Return (x, y) of the center of cell containing provided text 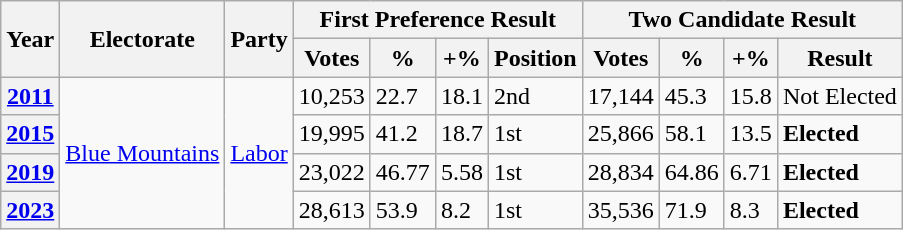
6.71 (750, 172)
18.1 (462, 96)
5.58 (462, 172)
23,022 (332, 172)
2nd (535, 96)
22.7 (402, 96)
2011 (30, 96)
45.3 (692, 96)
8.2 (462, 210)
Party (259, 39)
64.86 (692, 172)
10,253 (332, 96)
Result (840, 58)
41.2 (402, 134)
Year (30, 39)
58.1 (692, 134)
19,995 (332, 134)
Electorate (142, 39)
Two Candidate Result (742, 20)
Labor (259, 153)
2015 (30, 134)
13.5 (750, 134)
Blue Mountains (142, 153)
71.9 (692, 210)
2023 (30, 210)
46.77 (402, 172)
17,144 (620, 96)
15.8 (750, 96)
First Preference Result (438, 20)
8.3 (750, 210)
Position (535, 58)
18.7 (462, 134)
28,834 (620, 172)
35,536 (620, 210)
28,613 (332, 210)
53.9 (402, 210)
25,866 (620, 134)
Not Elected (840, 96)
2019 (30, 172)
